Provide the [X, Y] coordinate of the cell's center where the given text is located.  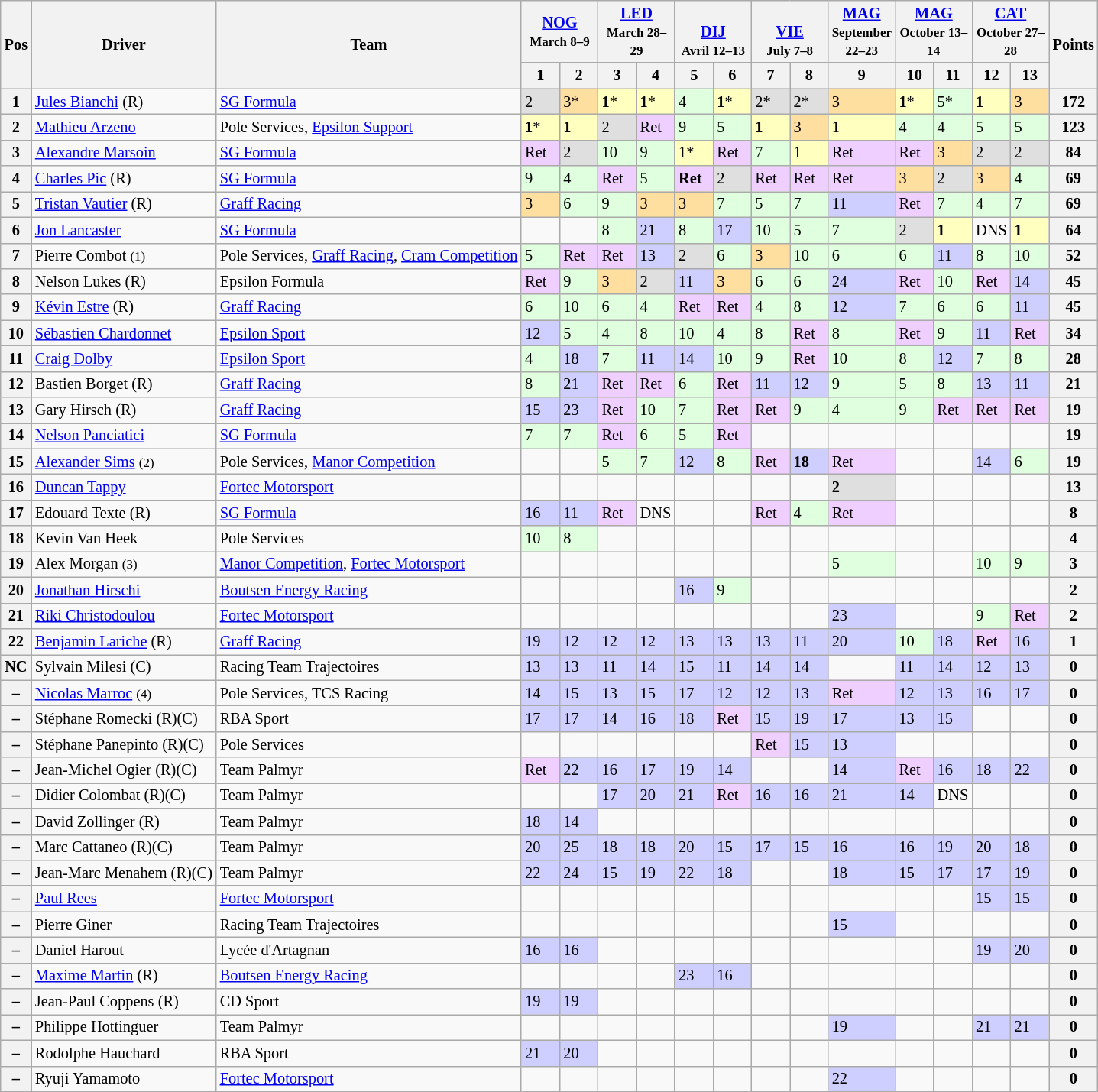
Jean-Paul Coppens (R) [124, 1002]
Paul Rees [124, 899]
Marc Cattaneo (R)(C) [124, 847]
28 [1074, 358]
Kévin Estre (R) [124, 307]
Ryuji Yamamoto [124, 1079]
84 [1074, 153]
Alexander Sims (2) [124, 462]
NOGMarch 8–9 [559, 31]
172 [1074, 102]
Pole Services, TCS Racing [368, 693]
Epsilon Formula [368, 281]
Tristan Vautier (R) [124, 204]
NC [16, 667]
VIEJuly 7–8 [790, 31]
David Zollinger (R) [124, 821]
Philippe Hottinguer [124, 1027]
3* [578, 102]
Jon Lancaster [124, 230]
DIJAvril 12–13 [713, 31]
MAGOctober 13–14 [934, 31]
Charles Pic (R) [124, 179]
64 [1074, 230]
Stéphane Romecki (R)(C) [124, 718]
34 [1074, 333]
Jonathan Hirschi [124, 590]
Jean-Michel Ogier (R)(C) [124, 770]
Pole Services, Epsilon Support [368, 127]
Sylvain Milesi (C) [124, 667]
LEDMarch 28–29 [637, 31]
Pierre Giner [124, 925]
Manor Competition, Fortec Motorsport [368, 564]
Stéphane Panepinto (R)(C) [124, 744]
Team [368, 44]
Driver [124, 44]
Craig Dolby [124, 358]
25 [578, 847]
Pierre Combot (1) [124, 256]
Pole Services, Graff Racing, Cram Competition [368, 256]
123 [1074, 127]
CATOctober 27–28 [1010, 31]
Nicolas Marroc (4) [124, 693]
Lycée d'Artagnan [368, 950]
Alex Morgan (3) [124, 564]
Mathieu Arzeno [124, 127]
MAGSeptember 22–23 [862, 31]
Benjamin Lariche (R) [124, 641]
5* [953, 102]
52 [1074, 256]
Jean-Marc Menahem (R)(C) [124, 873]
Points [1074, 44]
Didier Colombat (R)(C) [124, 796]
Edouard Texte (R) [124, 513]
Nelson Panciatici [124, 436]
Kevin Van Heek [124, 539]
Rodolphe Hauchard [124, 1053]
Maxime Martin (R) [124, 976]
Duncan Tappy [124, 487]
Riki Christodoulou [124, 616]
Daniel Harout [124, 950]
CD Sport [368, 1002]
Bastien Borget (R) [124, 384]
Gary Hirsch (R) [124, 410]
Pos [16, 44]
Sébastien Chardonnet [124, 333]
Pole Services, Manor Competition [368, 462]
Nelson Lukes (R) [124, 281]
Jules Bianchi (R) [124, 102]
Alexandre Marsoin [124, 153]
